Capture the cell that displays the provided text and extract its (X, Y) central coordinate. 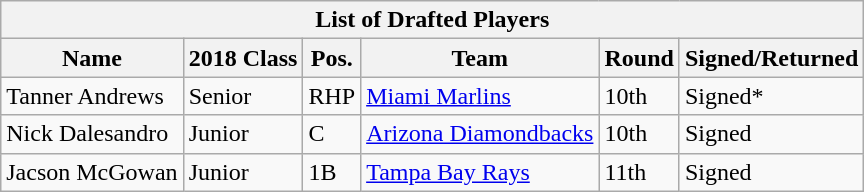
RHP (332, 96)
1B (332, 172)
Jacson McGowan (92, 172)
Round (639, 58)
Name (92, 58)
C (332, 134)
Arizona Diamondbacks (480, 134)
Tampa Bay Rays (480, 172)
Team (480, 58)
Miami Marlins (480, 96)
List of Drafted Players (432, 20)
Senior (243, 96)
2018 Class (243, 58)
Nick Dalesandro (92, 134)
11th (639, 172)
Signed/Returned (771, 58)
Tanner Andrews (92, 96)
Pos. (332, 58)
Signed* (771, 96)
